For the text-containing cell, return its midpoint in (X, Y) coordinate format. 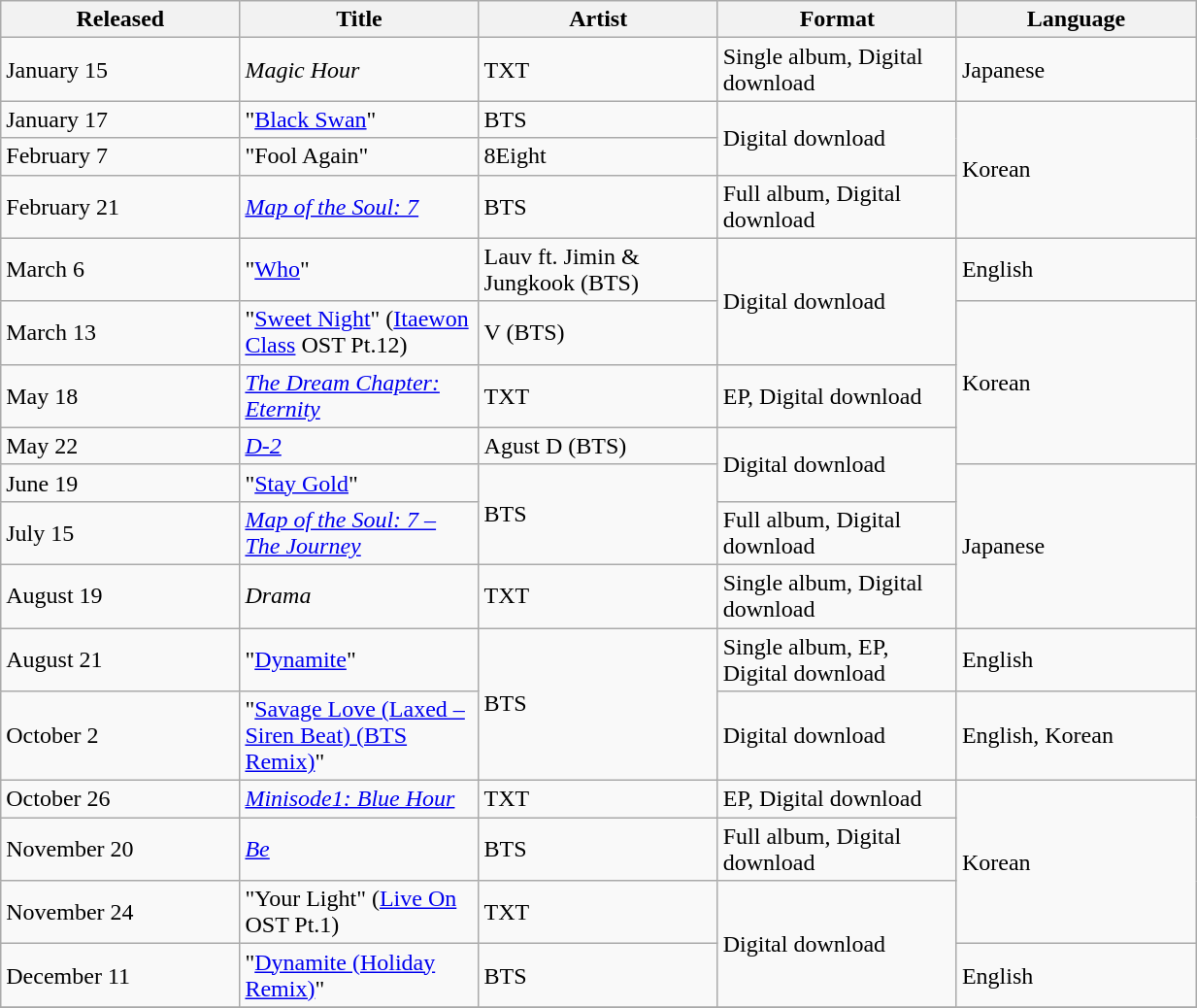
V (BTS) (598, 332)
Drama (359, 596)
February 21 (120, 206)
Be (359, 849)
March 6 (120, 270)
"Fool Again" (359, 156)
"Sweet Night" (Itaewon Class OST Pt.12) (359, 332)
October 2 (120, 736)
Released (120, 19)
D-2 (359, 446)
"Dynamite (Holiday Remix)" (359, 975)
"Black Swan" (359, 119)
"Dynamite" (359, 658)
November 24 (120, 913)
June 19 (120, 483)
Map of the Soul: 7 – The Journey (359, 532)
March 13 (120, 332)
October 26 (120, 799)
English, Korean (1076, 736)
Format (837, 19)
Lauv ft. Jimin & Jungkook (BTS) (598, 270)
Agust D (BTS) (598, 446)
"Savage Love (Laxed – Siren Beat) (BTS Remix)" (359, 736)
Title (359, 19)
Map of the Soul: 7 (359, 206)
Artist (598, 19)
November 20 (120, 849)
Minisode1: Blue Hour (359, 799)
"Stay Gold" (359, 483)
January 15 (120, 70)
Single album, EP, Digital download (837, 658)
"Who" (359, 270)
Magic Hour (359, 70)
January 17 (120, 119)
8Eight (598, 156)
August 21 (120, 658)
May 18 (120, 396)
July 15 (120, 532)
February 7 (120, 156)
December 11 (120, 975)
The Dream Chapter: Eternity (359, 396)
"Your Light" (Live On OST Pt.1) (359, 913)
May 22 (120, 446)
Language (1076, 19)
August 19 (120, 596)
